Provide the (x, y) coordinate of the cell's center where the given text is located.  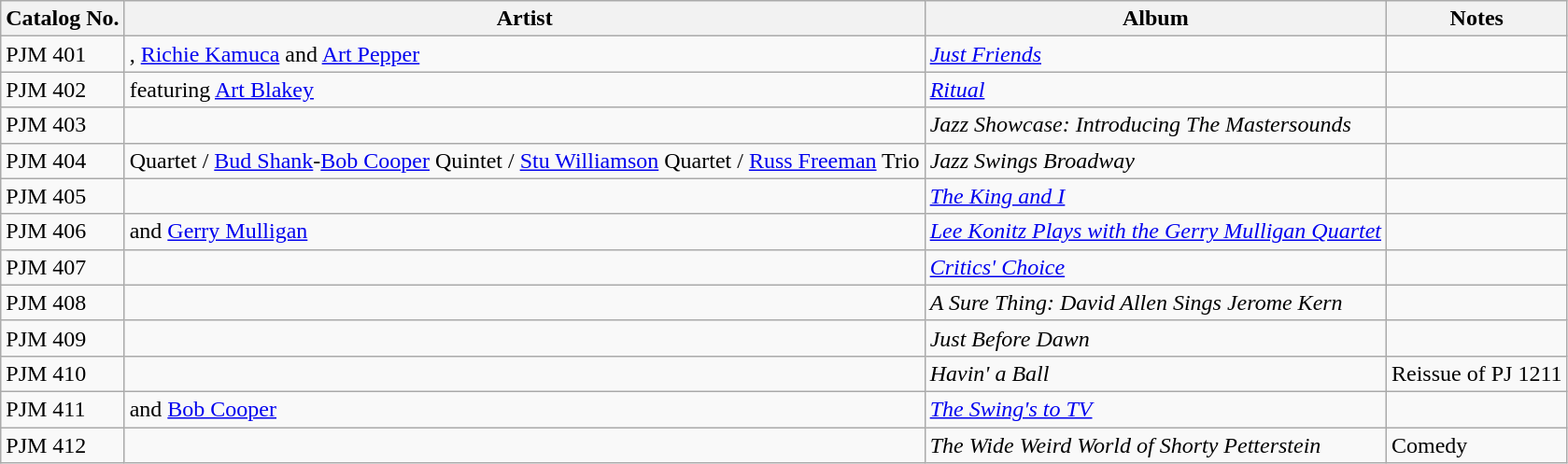
A Sure Thing: David Allen Sings Jerome Kern (1155, 302)
PJM 412 (63, 445)
featuring Art Blakey (525, 90)
The King and I (1155, 196)
Jazz Swings Broadway (1155, 161)
and Gerry Mulligan (525, 232)
PJM 411 (63, 409)
The Swing's to TV (1155, 409)
Jazz Showcase: Introducing The Mastersounds (1155, 125)
Catalog No. (63, 19)
PJM 404 (63, 161)
Comedy (1477, 445)
Album (1155, 19)
Just Before Dawn (1155, 338)
and Bob Cooper (525, 409)
PJM 407 (63, 267)
PJM 401 (63, 54)
PJM 409 (63, 338)
, Richie Kamuca and Art Pepper (525, 54)
Havin' a Ball (1155, 373)
PJM 405 (63, 196)
Artist (525, 19)
PJM 410 (63, 373)
The Wide Weird World of Shorty Petterstein (1155, 445)
Notes (1477, 19)
Ritual (1155, 90)
Lee Konitz Plays with the Gerry Mulligan Quartet (1155, 232)
PJM 403 (63, 125)
Critics' Choice (1155, 267)
Quartet / Bud Shank-Bob Cooper Quintet / Stu Williamson Quartet / Russ Freeman Trio (525, 161)
Reissue of PJ 1211 (1477, 373)
Just Friends (1155, 54)
PJM 406 (63, 232)
PJM 408 (63, 302)
PJM 402 (63, 90)
